Output the [x, y] coordinate of the center of the cell containing the given text.  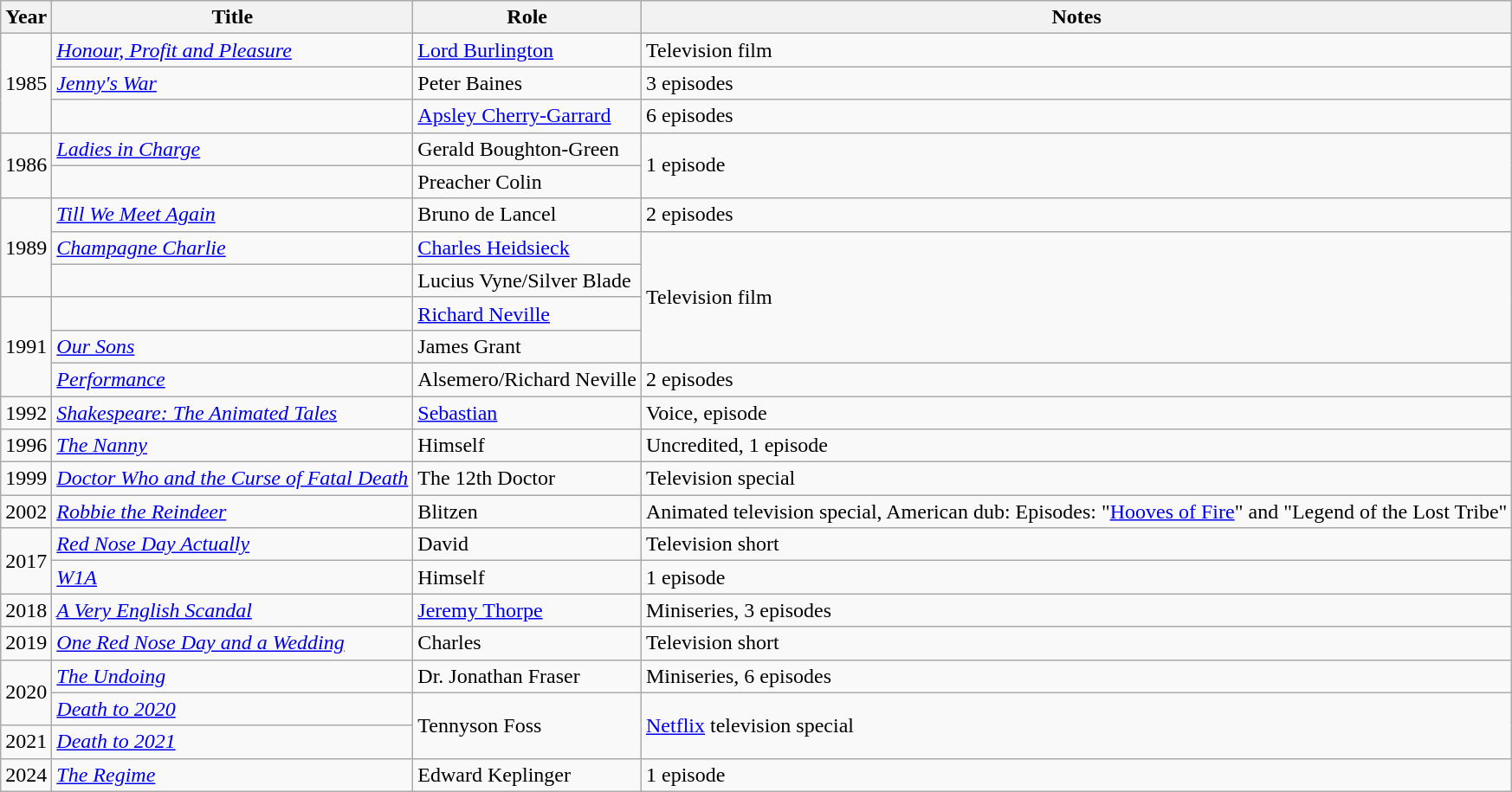
Shakespeare: The Animated Tales [232, 413]
Champagne Charlie [232, 248]
David [527, 544]
Ladies in Charge [232, 149]
The Nanny [232, 446]
Bruno de Lancel [527, 215]
2019 [26, 643]
Red Nose Day Actually [232, 544]
Death to 2020 [232, 709]
6 episodes [1076, 116]
Netflix television special [1076, 725]
One Red Nose Day and a Wedding [232, 643]
Uncredited, 1 episode [1076, 446]
The Regime [232, 775]
Apsley Cherry-Garrard [527, 116]
Alsemero/Richard Neville [527, 379]
W1A [232, 577]
A Very English Scandal [232, 610]
1989 [26, 248]
Gerald Boughton-Green [527, 149]
Voice, episode [1076, 413]
Tennyson Foss [527, 725]
Dr. Jonathan Fraser [527, 676]
Jeremy Thorpe [527, 610]
2018 [26, 610]
2021 [26, 742]
2017 [26, 561]
3 episodes [1076, 83]
1986 [26, 165]
Jenny's War [232, 83]
1991 [26, 346]
Performance [232, 379]
Miniseries, 6 episodes [1076, 676]
Peter Baines [527, 83]
Robbie the Reindeer [232, 512]
2024 [26, 775]
2002 [26, 512]
Edward Keplinger [527, 775]
Doctor Who and the Curse of Fatal Death [232, 479]
1999 [26, 479]
Charles Heidsieck [527, 248]
Year [26, 17]
Death to 2021 [232, 742]
Notes [1076, 17]
Television special [1076, 479]
Title [232, 17]
1996 [26, 446]
2020 [26, 692]
Till We Meet Again [232, 215]
Our Sons [232, 346]
The Undoing [232, 676]
Charles [527, 643]
Sebastian [527, 413]
Preacher Colin [527, 182]
Honour, Profit and Pleasure [232, 50]
1992 [26, 413]
1985 [26, 83]
Richard Neville [527, 313]
Role [527, 17]
Blitzen [527, 512]
Miniseries, 3 episodes [1076, 610]
James Grant [527, 346]
Lord Burlington [527, 50]
Animated television special, American dub: Episodes: "Hooves of Fire" and "Legend of the Lost Tribe" [1076, 512]
Lucius Vyne/Silver Blade [527, 280]
The 12th Doctor [527, 479]
